Output the [X, Y] coordinate of the center of the cell containing the given text.  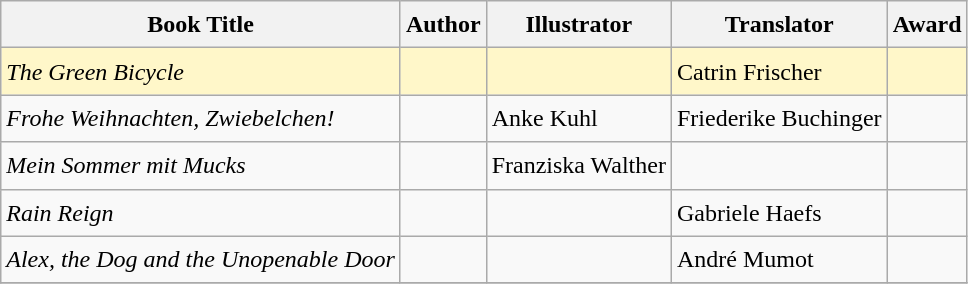
Gabriele Haefs [779, 212]
Award [927, 24]
Book Title [201, 24]
Franziska Walther [578, 166]
Friederike Buchinger [779, 118]
Translator [779, 24]
Catrin Frischer [779, 72]
Rain Reign [201, 212]
Alex, the Dog and the Unopenable Door [201, 260]
Mein Sommer mit Mucks [201, 166]
The Green Bicycle [201, 72]
André Mumot [779, 260]
Anke Kuhl [578, 118]
Frohe Weihnachten, Zwiebelchen! [201, 118]
Author [443, 24]
Illustrator [578, 24]
